Detect which cell encompasses the target text, then output its (x, y) center coordinate. 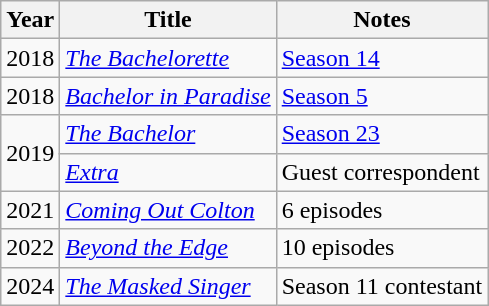
Year (30, 20)
Season 5 (382, 96)
The Masked Singer (168, 286)
The Bachelor (168, 134)
Season 14 (382, 58)
Season 11 contestant (382, 286)
Season 23 (382, 134)
10 episodes (382, 248)
Beyond the Edge (168, 248)
Notes (382, 20)
Guest correspondent (382, 172)
6 episodes (382, 210)
2021 (30, 210)
2019 (30, 153)
2022 (30, 248)
Extra (168, 172)
Coming Out Colton (168, 210)
2024 (30, 286)
Title (168, 20)
Bachelor in Paradise (168, 96)
The Bachelorette (168, 58)
